Extract the [x, y] coordinate from the center of the cell holding the provided text.  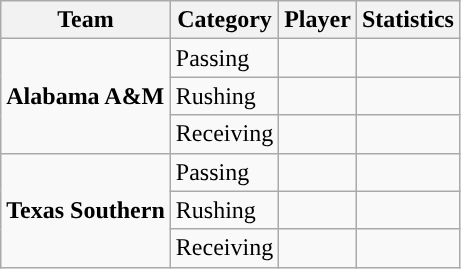
Category [224, 20]
Texas Southern [86, 210]
Statistics [408, 20]
Alabama A&M [86, 96]
Team [86, 20]
Player [318, 20]
